Output the (x, y) coordinate of the center of the cell containing the given text.  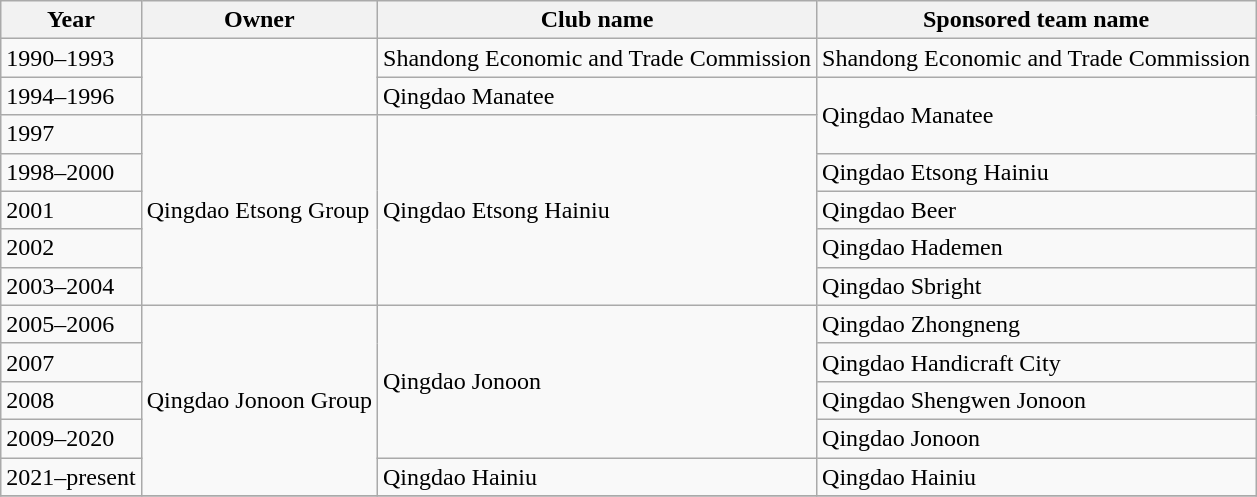
Qingdao Sbright (1036, 286)
2005–2006 (71, 324)
1994–1996 (71, 96)
Year (71, 20)
2007 (71, 362)
1990–1993 (71, 58)
1997 (71, 134)
1998–2000 (71, 172)
Club name (598, 20)
Qingdao Hademen (1036, 248)
Qingdao Jonoon Group (259, 400)
Owner (259, 20)
2009–2020 (71, 438)
2021–present (71, 477)
Qingdao Handicraft City (1036, 362)
Sponsored team name (1036, 20)
Qingdao Shengwen Jonoon (1036, 400)
Qingdao Etsong Group (259, 210)
Qingdao Zhongneng (1036, 324)
Qingdao Beer (1036, 210)
2003–2004 (71, 286)
2002 (71, 248)
2001 (71, 210)
2008 (71, 400)
